Output the (X, Y) coordinate of the center of the cell containing the given text.  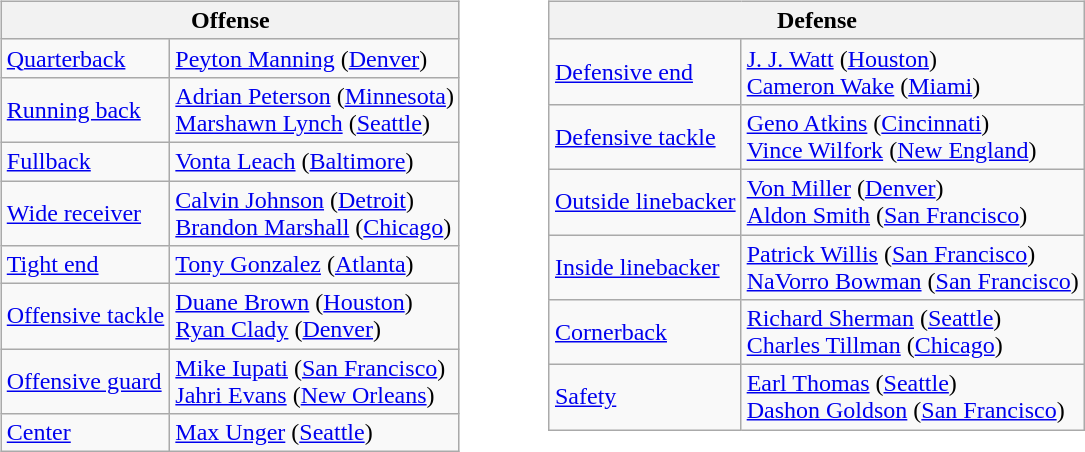
Peyton Manning (Denver) (315, 58)
Offense (230, 20)
Offensive tackle (86, 316)
Safety (645, 398)
Wide receiver (86, 212)
Defensive tackle (645, 136)
Outside linebacker (645, 202)
Duane Brown (Houston)Ryan Clady (Denver) (315, 316)
J. J. Watt (Houston)Cameron Wake (Miami) (912, 72)
Cornerback (645, 332)
Quarterback (86, 58)
Tight end (86, 265)
Running back (86, 110)
Richard Sherman (Seattle)Charles Tillman (Chicago) (912, 332)
Tony Gonzalez (Atlanta) (315, 265)
Defensive end (645, 72)
Geno Atkins (Cincinnati)Vince Wilfork (New England) (912, 136)
Offensive guard (86, 382)
Earl Thomas (Seattle)Dashon Goldson (San Francisco) (912, 398)
Defense (816, 20)
Von Miller (Denver)Aldon Smith (San Francisco) (912, 202)
Center (86, 433)
Inside linebacker (645, 266)
Vonta Leach (Baltimore) (315, 161)
Max Unger (Seattle) (315, 433)
Patrick Willis (San Francisco)NaVorro Bowman (San Francisco) (912, 266)
Adrian Peterson (Minnesota)Marshawn Lynch (Seattle) (315, 110)
Fullback (86, 161)
Calvin Johnson (Detroit)Brandon Marshall (Chicago) (315, 212)
Mike Iupati (San Francisco)Jahri Evans (New Orleans) (315, 382)
